Return (x, y) of the center of cell containing provided text 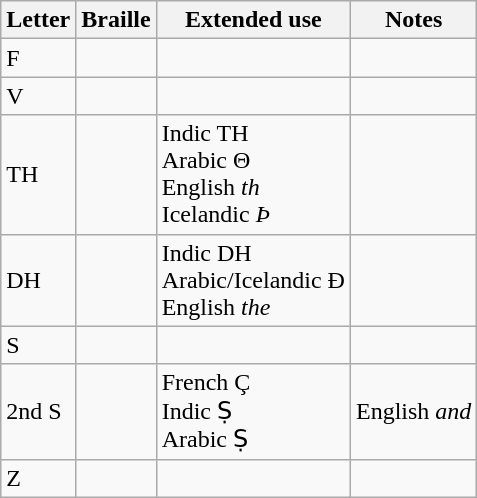
Indic THArabic ΘEnglish thIcelandic Þ (253, 174)
Braille (116, 20)
Notes (413, 20)
V (38, 96)
TH (38, 174)
S (38, 345)
Letter (38, 20)
DH (38, 280)
Z (38, 478)
Indic DHArabic/Icelandic ÐEnglish the (253, 280)
English and (413, 412)
F (38, 58)
2nd S (38, 412)
Extended use (253, 20)
French ÇIndic ṢArabic Ṣ (253, 412)
